Identify which cell holds the provided text, then report its [x, y] central coordinate. 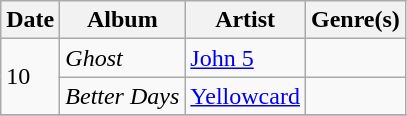
Genre(s) [355, 20]
Date [30, 20]
Ghost [122, 58]
Better Days [122, 96]
10 [30, 77]
Artist [246, 20]
Yellowcard [246, 96]
John 5 [246, 58]
Album [122, 20]
